Scan for the cell matching the given text and deliver its [X, Y] coordinate at center. 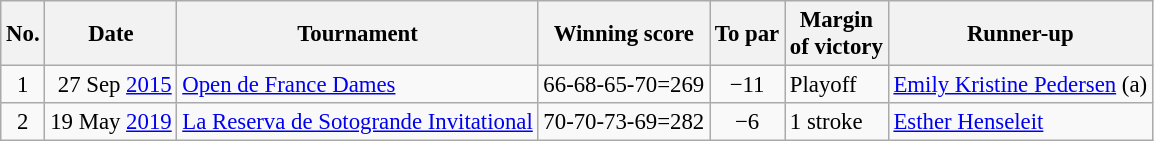
2 [23, 122]
Esther Henseleit [1020, 122]
Runner-up [1020, 34]
La Reserva de Sotogrande Invitational [358, 122]
Date [111, 34]
1 stroke [837, 122]
Winning score [624, 34]
To par [748, 34]
Playoff [837, 85]
Tournament [358, 34]
Emily Kristine Pedersen (a) [1020, 85]
No. [23, 34]
Open de France Dames [358, 85]
1 [23, 85]
−6 [748, 122]
19 May 2019 [111, 122]
70-70-73-69=282 [624, 122]
27 Sep 2015 [111, 85]
−11 [748, 85]
66-68-65-70=269 [624, 85]
Marginof victory [837, 34]
